Extract the (X, Y) coordinate from the center of the cell holding the provided text.  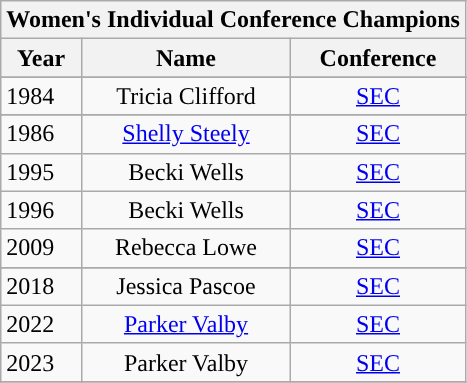
Rebecca Lowe (186, 248)
Jessica Pascoe (186, 286)
1995 (42, 172)
Tricia Clifford (186, 96)
1984 (42, 96)
2009 (42, 248)
2023 (42, 362)
Name (186, 58)
1996 (42, 210)
Women's Individual Conference Champions (234, 20)
2018 (42, 286)
1986 (42, 134)
2022 (42, 324)
Year (42, 58)
Shelly Steely (186, 134)
Conference (378, 58)
